For the text-containing cell, return its midpoint in [X, Y] coordinate format. 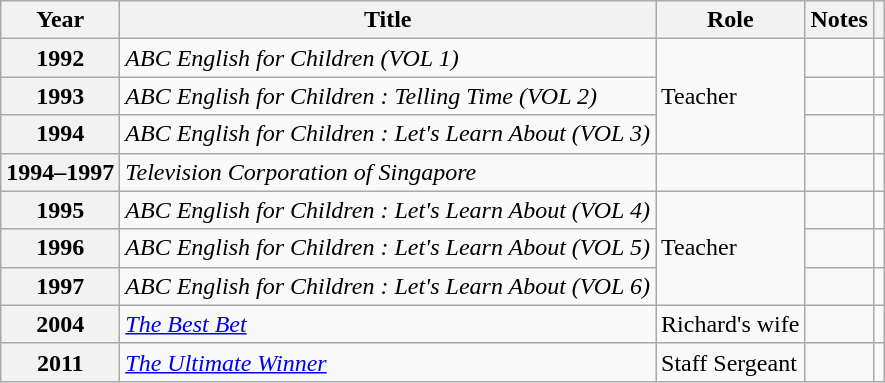
ABC English for Children : Let's Learn About (VOL 5) [388, 248]
ABC English for Children (VOL 1) [388, 58]
1992 [60, 58]
ABC English for Children : Let's Learn About (VOL 4) [388, 210]
1995 [60, 210]
The Best Bet [388, 324]
Staff Sergeant [730, 362]
1994 [60, 134]
2011 [60, 362]
Richard's wife [730, 324]
1993 [60, 96]
1994–1997 [60, 172]
1996 [60, 248]
Year [60, 20]
ABC English for Children : Telling Time (VOL 2) [388, 96]
ABC English for Children : Let's Learn About (VOL 3) [388, 134]
Title [388, 20]
ABC English for Children : Let's Learn About (VOL 6) [388, 286]
Role [730, 20]
Television Corporation of Singapore [388, 172]
The Ultimate Winner [388, 362]
2004 [60, 324]
Notes [839, 20]
1997 [60, 286]
